Find where the given text appears and provide that cell's center as [x, y] coordinate. 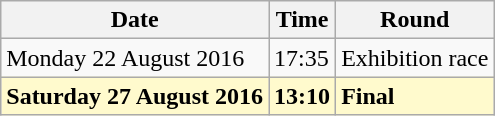
Time [302, 20]
17:35 [302, 58]
Round [415, 20]
Saturday 27 August 2016 [135, 96]
Final [415, 96]
13:10 [302, 96]
Monday 22 August 2016 [135, 58]
Date [135, 20]
Exhibition race [415, 58]
